Determine the (X, Y) coordinate at the center of the cell enclosing the given text.  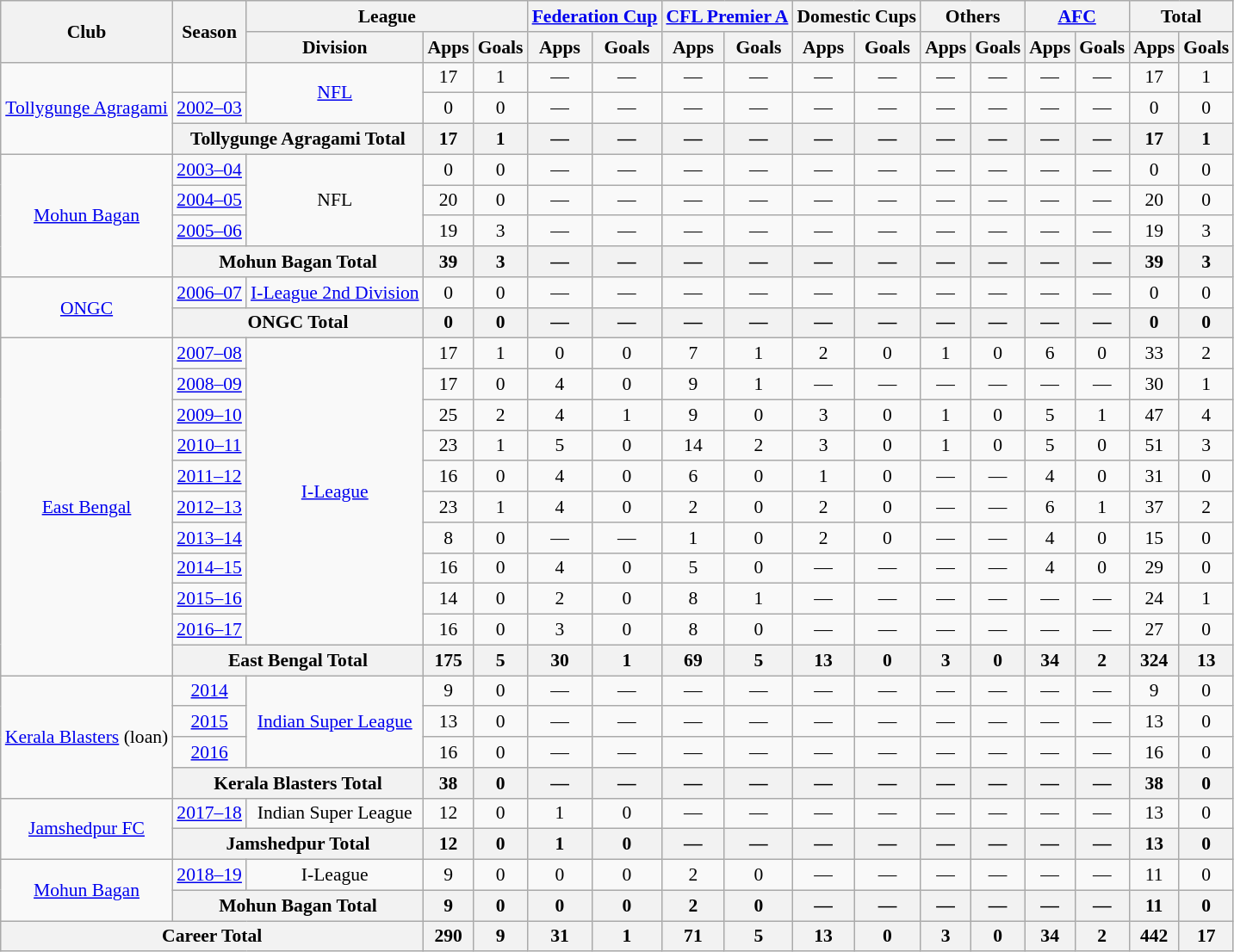
2007–08 (209, 354)
2008–09 (209, 385)
2004–05 (209, 201)
2002–03 (209, 108)
Domestic Cups (856, 16)
442 (1154, 937)
69 (692, 660)
Season (209, 31)
2014–15 (209, 568)
25 (449, 415)
League (388, 16)
29 (1154, 568)
175 (449, 660)
47 (1154, 415)
Others (973, 16)
2016 (209, 752)
2017–18 (209, 813)
7 (692, 354)
CFL Premier A (727, 16)
2016–17 (209, 630)
East Bengal Total (298, 660)
Kerala Blasters Total (298, 783)
2010–11 (209, 446)
Tollygunge Agragami Total (298, 139)
2003–04 (209, 170)
2009–10 (209, 415)
2018–19 (209, 875)
Jamshedpur Total (298, 844)
ONGC (87, 308)
Tollygunge Agragami (87, 108)
Club (87, 31)
324 (1154, 660)
AFC (1076, 16)
I-League 2nd Division (335, 293)
2006–07 (209, 293)
Total (1181, 16)
Federation Cup (595, 16)
2011–12 (209, 477)
27 (1154, 630)
2015–16 (209, 599)
51 (1154, 446)
2005–06 (209, 232)
Kerala Blasters (loan) (87, 737)
37 (1154, 507)
Career Total (212, 937)
Jamshedpur FC (87, 828)
33 (1154, 354)
71 (692, 937)
East Bengal (87, 507)
290 (449, 937)
24 (1154, 599)
2014 (209, 691)
2015 (209, 722)
15 (1154, 538)
ONGC Total (298, 323)
2012–13 (209, 507)
Division (335, 47)
2013–14 (209, 538)
